Pinpoint the cell where the given text exists, returning its (X, Y) midpoint coordinate. 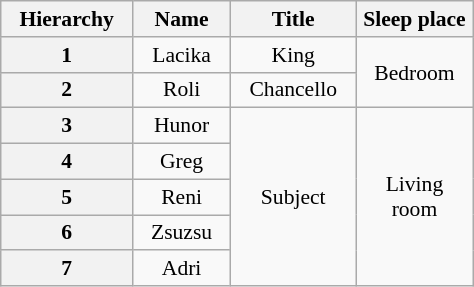
6 (67, 233)
Name (181, 19)
Subject (294, 197)
Title (294, 19)
3 (67, 126)
Hunor (181, 126)
Hierarchy (67, 19)
Zsuzsu (181, 233)
Adri (181, 269)
Bedroom (415, 72)
4 (67, 162)
Chancello (294, 90)
Roli (181, 90)
2 (67, 90)
Sleep place (415, 19)
Lacika (181, 55)
7 (67, 269)
Living room (415, 197)
5 (67, 197)
King (294, 55)
Greg (181, 162)
1 (67, 55)
Reni (181, 197)
